Capture the cell that displays the provided text and extract its (X, Y) central coordinate. 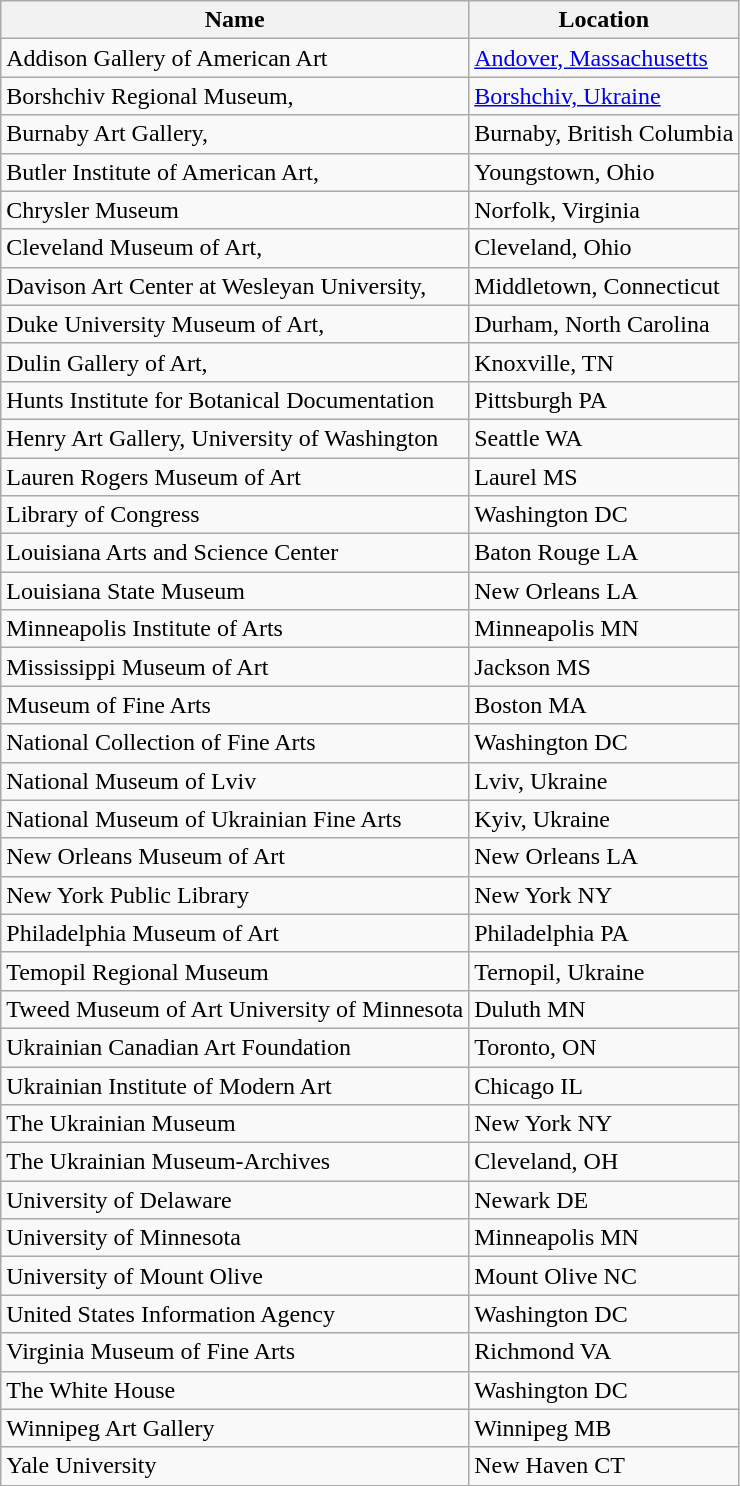
Winnipeg MB (604, 1428)
Laurel MS (604, 477)
Winnipeg Art Gallery (235, 1428)
Tweed Museum of Art University of Minnesota (235, 1009)
Duluth MN (604, 1009)
Virginia Museum of Fine Arts (235, 1352)
Lauren Rogers Museum of Art (235, 477)
Library of Congress (235, 515)
Addison Gallery of American Art (235, 58)
New Haven CT (604, 1466)
Chrysler Museum (235, 210)
Ukrainian Canadian Art Foundation (235, 1047)
Burnaby Art Gallery, (235, 134)
Ternopil, Ukraine (604, 971)
National Museum of Lviv (235, 781)
Pittsburgh PA (604, 400)
Cleveland Museum of Art, (235, 248)
Philadelphia Museum of Art (235, 933)
New Orleans Museum of Art (235, 857)
Name (235, 20)
University of Minnesota (235, 1238)
Middletown, Connecticut (604, 286)
Seattle WA (604, 438)
Baton Rouge LA (604, 553)
Toronto, ON (604, 1047)
Burnaby, British Columbia (604, 134)
Henry Art Gallery, University of Washington (235, 438)
Ukrainian Institute of Modern Art (235, 1085)
Durham, North Carolina (604, 324)
University of Delaware (235, 1200)
The White House (235, 1390)
Andover, Massachusetts (604, 58)
Yale University (235, 1466)
Norfolk, Virginia (604, 210)
The Ukrainian Museum-Archives (235, 1162)
Dulin Gallery of Art, (235, 362)
Boston MA (604, 705)
United States Information Agency (235, 1314)
Cleveland, OH (604, 1162)
The Ukrainian Museum (235, 1124)
Chicago IL (604, 1085)
National Collection of Fine Arts (235, 743)
Mount Olive NC (604, 1276)
Lviv, Ukraine (604, 781)
New York Public Library (235, 895)
Philadelphia PA (604, 933)
Butler Institute of American Art, (235, 172)
Minneapolis Institute of Arts (235, 629)
Louisiana State Museum (235, 591)
Newark DE (604, 1200)
Cleveland, Ohio (604, 248)
Jackson MS (604, 667)
University of Mount Olive (235, 1276)
Museum of Fine Arts (235, 705)
Youngstown, Ohio (604, 172)
Mississippi Museum of Art (235, 667)
Duke University Museum of Art, (235, 324)
Richmond VA (604, 1352)
National Museum of Ukrainian Fine Arts (235, 819)
Location (604, 20)
Borshchiv, Ukraine (604, 96)
Louisiana Arts and Science Center (235, 553)
Davison Art Center at Wesleyan University, (235, 286)
Hunts Institute for Botanical Documentation (235, 400)
Temopil Regional Museum (235, 971)
Borshchiv Regional Museum, (235, 96)
Kyiv, Ukraine (604, 819)
Knoxville, TN (604, 362)
